Scan for the cell matching the given text and deliver its (X, Y) coordinate at center. 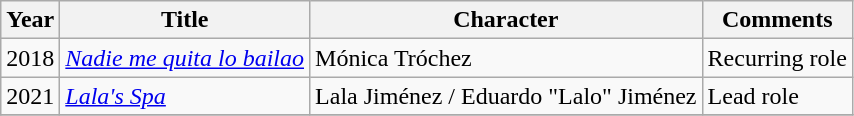
2021 (30, 96)
Year (30, 20)
Lead role (777, 96)
Lala's Spa (185, 96)
Recurring role (777, 58)
Mónica Tróchez (506, 58)
2018 (30, 58)
Lala Jiménez / Eduardo "Lalo" Jiménez (506, 96)
Nadie me quita lo bailao (185, 58)
Character (506, 20)
Comments (777, 20)
Title (185, 20)
